Search for the cell housing the specified text and yield its (x, y) center coordinate. 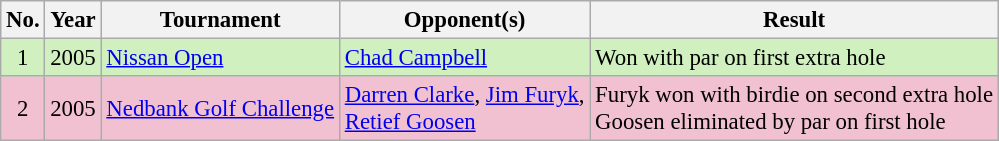
Year (73, 20)
1 (23, 58)
Nedbank Golf Challenge (220, 108)
Won with par on first extra hole (794, 58)
No. (23, 20)
Furyk won with birdie on second extra holeGoosen eliminated by par on first hole (794, 108)
Darren Clarke, Jim Furyk, Retief Goosen (464, 108)
2 (23, 108)
Opponent(s) (464, 20)
Result (794, 20)
Nissan Open (220, 58)
Chad Campbell (464, 58)
Tournament (220, 20)
